Return the [x, y] coordinate for the center point of the cell that contains the specified text.  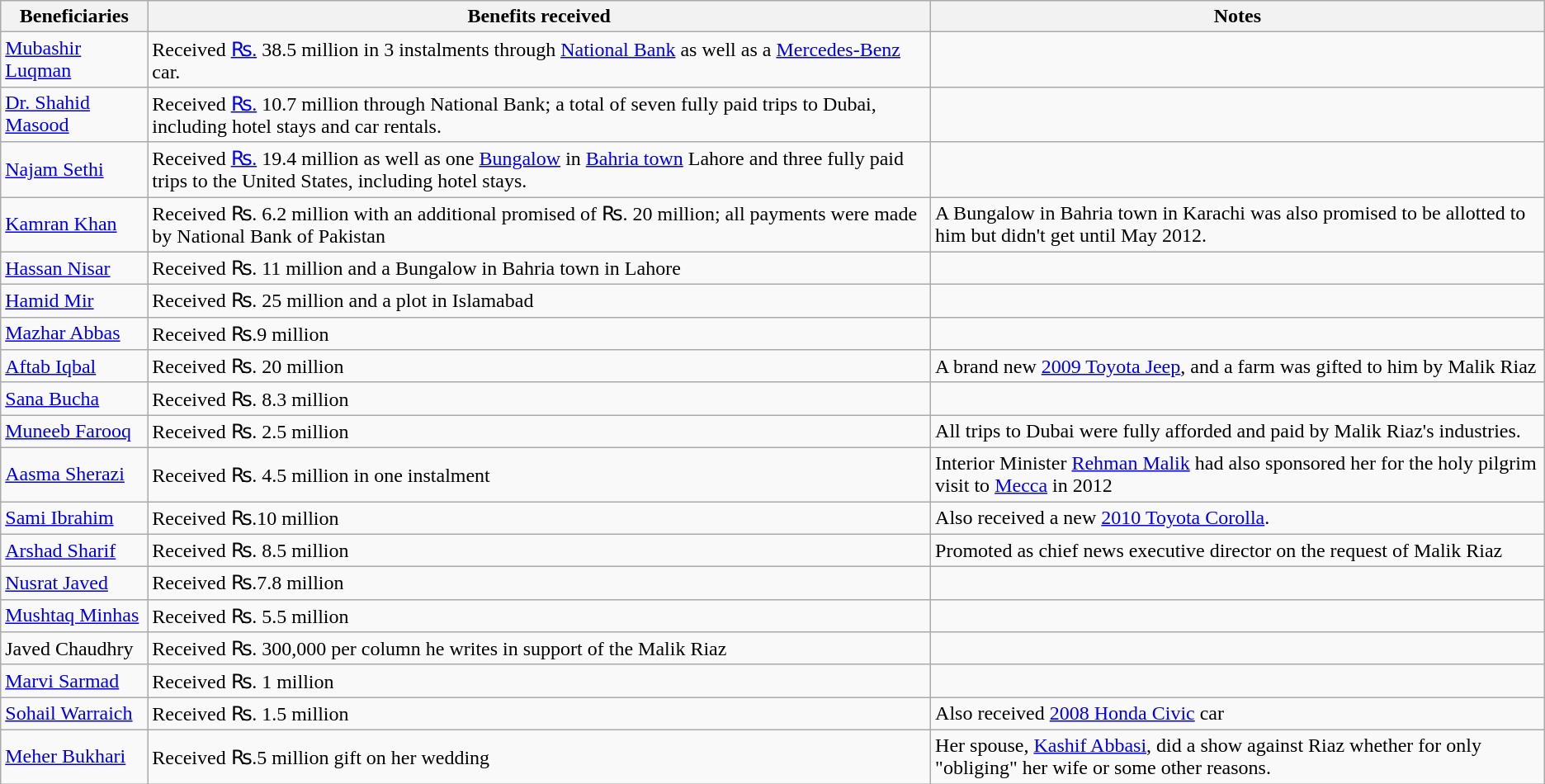
A brand new 2009 Toyota Jeep, and a farm was gifted to him by Malik Riaz [1238, 366]
Received ₨. 6.2 million with an additional promised of ₨. 20 million; all payments were made by National Bank of Pakistan [540, 224]
Mubashir Luqman [74, 59]
Received ₨. 4.5 million in one instalment [540, 474]
Received ₨. 25 million and a plot in Islamabad [540, 301]
Sami Ibrahim [74, 518]
Mazhar Abbas [74, 333]
Received ₨. 8.5 million [540, 550]
Najam Sethi [74, 170]
Muneeb Farooq [74, 432]
Also received 2008 Honda Civic car [1238, 714]
Dr. Shahid Masood [74, 114]
Received ₨. 8.3 million [540, 399]
Received ₨.5 million gift on her wedding [540, 756]
Received ₨. 20 million [540, 366]
Promoted as chief news executive director on the request of Malik Riaz [1238, 550]
Notes [1238, 17]
Marvi Sarmad [74, 681]
Received ₨. 11 million and a Bungalow in Bahria town in Lahore [540, 268]
Her spouse, Kashif Abbasi, did a show against Riaz whether for only "obliging" her wife or some other reasons. [1238, 756]
Beneficiaries [74, 17]
Benefits received [540, 17]
Mushtaq Minhas [74, 616]
Kamran Khan [74, 224]
Received ₨. 38.5 million in 3 instalments through National Bank as well as a Mercedes-Benz car. [540, 59]
Javed Chaudhry [74, 649]
Interior Minister Rehman Malik had also sponsored her for the holy pilgrim visit to Mecca in 2012 [1238, 474]
Sana Bucha [74, 399]
Received ₨. 2.5 million [540, 432]
Also received a new 2010 Toyota Corolla. [1238, 518]
Aftab Iqbal [74, 366]
Hamid Mir [74, 301]
Received ₨. 1 million [540, 681]
All trips to Dubai were fully afforded and paid by Malik Riaz's industries. [1238, 432]
Received ₨. 5.5 million [540, 616]
Received ₨. 19.4 million as well as one Bungalow in Bahria town Lahore and three fully paid trips to the United States, including hotel stays. [540, 170]
Received ₨.10 million [540, 518]
Meher Bukhari [74, 756]
Aasma Sherazi [74, 474]
Received ₨. 300,000 per column he writes in support of the Malik Riaz [540, 649]
A Bungalow in Bahria town in Karachi was also promised to be allotted to him but didn't get until May 2012. [1238, 224]
Received ₨. 1.5 million [540, 714]
Arshad Sharif [74, 550]
Received ₨.7.8 million [540, 583]
Hassan Nisar [74, 268]
Sohail Warraich [74, 714]
Nusrat Javed [74, 583]
Received ₨. 10.7 million through National Bank; a total of seven fully paid trips to Dubai, including hotel stays and car rentals. [540, 114]
Received ₨.9 million [540, 333]
